Output the [X, Y] coordinate of the center of the cell containing the given text.  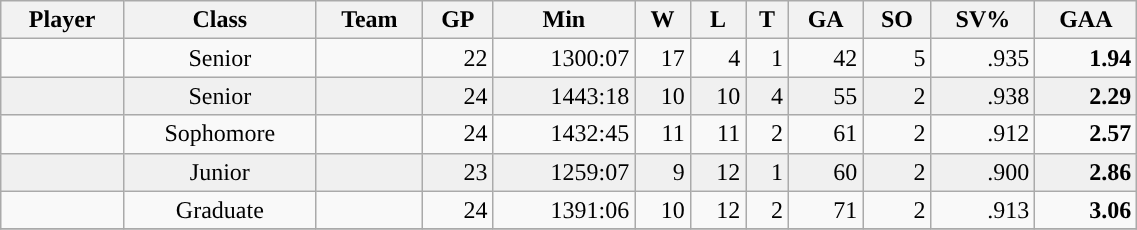
GAA [1086, 20]
2.29 [1086, 96]
.938 [983, 96]
GP [458, 20]
GA [825, 20]
1.94 [1086, 58]
SO [897, 20]
.935 [983, 58]
Sophomore [220, 134]
17 [662, 58]
Min [564, 20]
T [768, 20]
3.06 [1086, 210]
.900 [983, 172]
Graduate [220, 210]
.913 [983, 210]
Player [62, 20]
9 [662, 172]
5 [897, 58]
Junior [220, 172]
22 [458, 58]
60 [825, 172]
55 [825, 96]
L [718, 20]
1300:07 [564, 58]
61 [825, 134]
Team [370, 20]
2.57 [1086, 134]
SV% [983, 20]
42 [825, 58]
1432:45 [564, 134]
Class [220, 20]
2.86 [1086, 172]
.912 [983, 134]
23 [458, 172]
1391:06 [564, 210]
1443:18 [564, 96]
71 [825, 210]
W [662, 20]
1259:07 [564, 172]
